Determine the (x, y) coordinate at the center of the cell enclosing the given text.  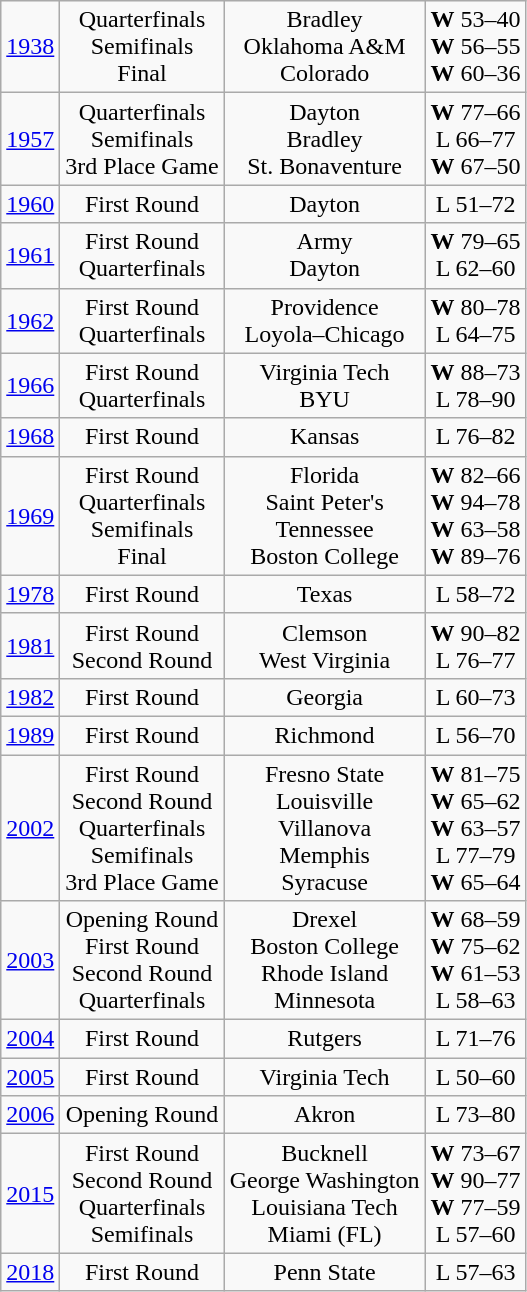
Virginia TechBYU (324, 386)
Opening Round (142, 1115)
Kansas (324, 437)
BradleyOklahoma A&MColorado (324, 47)
QuarterfinalsSemifinals3rd Place Game (142, 139)
L 73–80 (476, 1115)
1966 (30, 386)
1989 (30, 735)
L 60–73 (476, 697)
DrexelBoston CollegeRhode IslandMinnesota (324, 960)
W 90–82L 76–77 (476, 646)
ProvidenceLoyola–Chicago (324, 320)
QuarterfinalsSemifinalsFinal (142, 47)
W 68–59W 75–62W 61–53L 58–63 (476, 960)
DaytonBradleySt. Bonaventure (324, 139)
1960 (30, 204)
1957 (30, 139)
L 56–70 (476, 735)
First RoundSecond Round (142, 646)
1968 (30, 437)
First RoundSecond RoundQuarterfinalsSemifinals3rd Place Game (142, 827)
L 71–76 (476, 1039)
Richmond (324, 735)
Rutgers (324, 1039)
Opening RoundFirst RoundSecond RoundQuarterfinals (142, 960)
1978 (30, 594)
Penn State (324, 1272)
L 58–72 (476, 594)
2004 (30, 1039)
Bucknell George WashingtonLouisiana TechMiami (FL) (324, 1194)
First Round Second RoundQuarterfinalsSemifinals (142, 1194)
First RoundQuarterfinalsSemifinalsFinal (142, 516)
Fresno StateLouisvilleVillanovaMemphisSyracuse (324, 827)
FloridaSaint Peter'sTennesseeBoston College (324, 516)
1969 (30, 516)
W 82–66W 94–78W 63–58W 89–76 (476, 516)
Virginia Tech (324, 1077)
2018 (30, 1272)
W 53–40W 56–55W 60–36 (476, 47)
2005 (30, 1077)
2015 (30, 1194)
W 77–66L 66–77W 67–50 (476, 139)
Georgia (324, 697)
1982 (30, 697)
L 50–60 (476, 1077)
ArmyDayton (324, 256)
ClemsonWest Virginia (324, 646)
Texas (324, 594)
L 76–82 (476, 437)
W 80–78L 64–75 (476, 320)
L 57–63 (476, 1272)
W 88–73L 78–90 (476, 386)
W 81–75W 65–62W 63–57L 77–79W 65–64 (476, 827)
Dayton (324, 204)
1981 (30, 646)
1938 (30, 47)
W 73–67W 90–77W 77–59L 57–60 (476, 1194)
1961 (30, 256)
2006 (30, 1115)
1962 (30, 320)
W 79–65L 62–60 (476, 256)
L 51–72 (476, 204)
Akron (324, 1115)
2003 (30, 960)
2002 (30, 827)
